Pinpoint the cell where the given text exists, returning its (X, Y) midpoint coordinate. 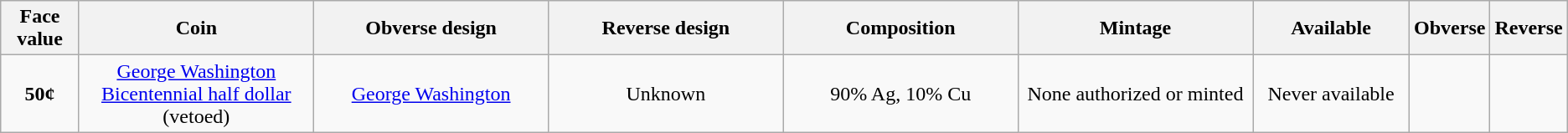
Obverse (1450, 28)
Mintage (1135, 28)
Reverse (1529, 28)
Composition (900, 28)
Never available (1332, 94)
Coin (196, 28)
Unknown (666, 94)
90% Ag, 10% Cu (900, 94)
50¢ (40, 94)
Face value (40, 28)
George Washington (431, 94)
Available (1332, 28)
George Washington Bicentennial half dollar(vetoed) (196, 94)
None authorized or minted (1135, 94)
Reverse design (666, 28)
Obverse design (431, 28)
